Return the (x, y) coordinate for the center point of the cell that contains the specified text.  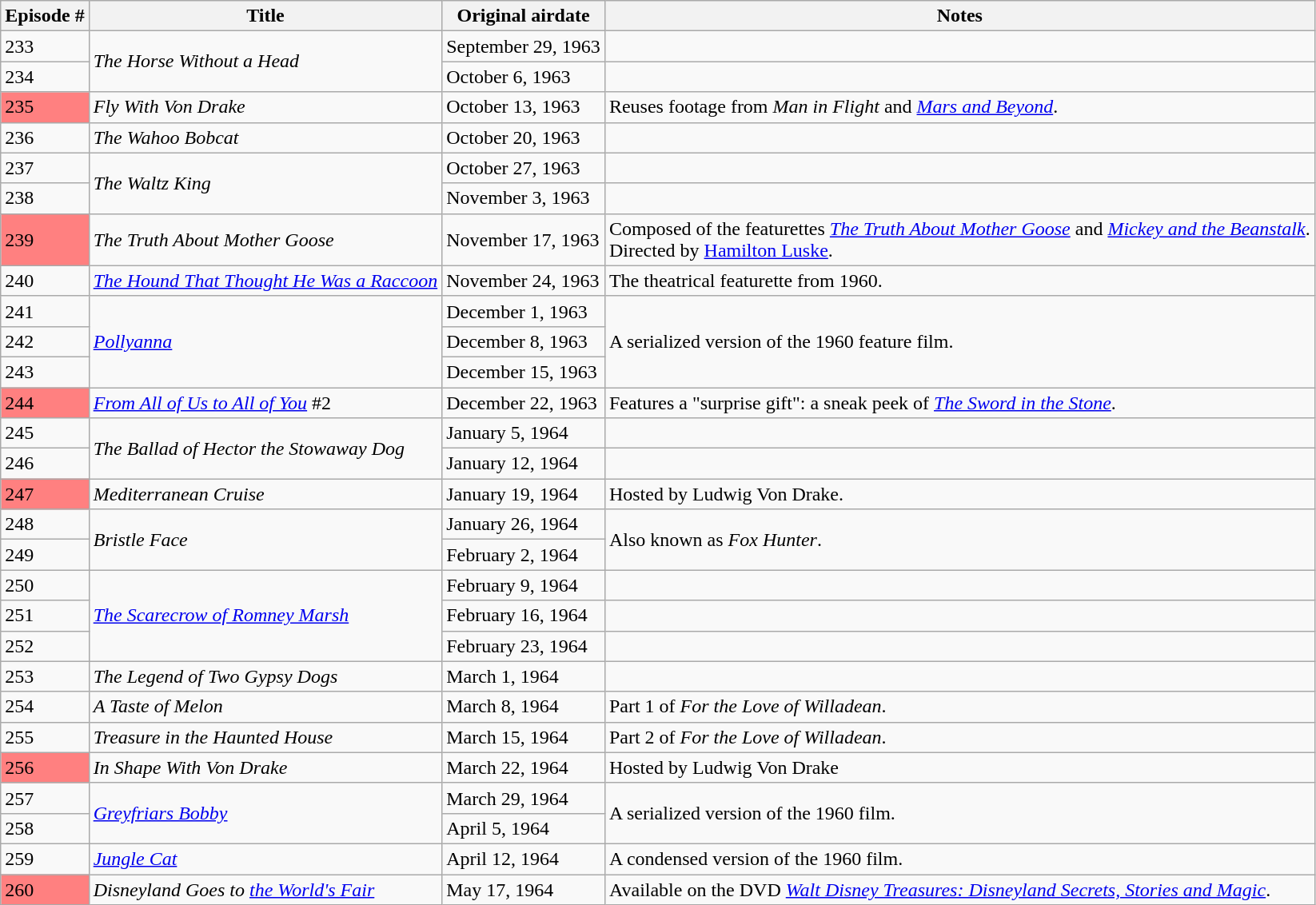
November 17, 1963 (524, 240)
April 5, 1964 (524, 828)
January 12, 1964 (524, 464)
Jungle Cat (265, 859)
Also known as Fox Hunter. (959, 540)
259 (45, 859)
Episode # (45, 16)
257 (45, 798)
Title (265, 16)
A serialized version of the 1960 feature film. (959, 341)
234 (45, 77)
The Legend of Two Gypsy Dogs (265, 676)
A serialized version of the 1960 film. (959, 813)
254 (45, 707)
244 (45, 402)
Mediterranean Cruise (265, 494)
256 (45, 767)
245 (45, 433)
241 (45, 311)
February 9, 1964 (524, 585)
Part 2 of For the Love of Willadean. (959, 737)
September 29, 1963 (524, 46)
The Waltz King (265, 183)
247 (45, 494)
December 15, 1963 (524, 372)
239 (45, 240)
Notes (959, 16)
252 (45, 646)
April 12, 1964 (524, 859)
May 17, 1964 (524, 890)
255 (45, 737)
250 (45, 585)
Pollyanna (265, 341)
From All of Us to All of You #2 (265, 402)
February 16, 1964 (524, 616)
A condensed version of the 1960 film. (959, 859)
February 2, 1964 (524, 555)
March 8, 1964 (524, 707)
258 (45, 828)
Composed of the featurettes The Truth About Mother Goose and Mickey and the Beanstalk.Directed by Hamilton Luske. (959, 240)
Fly With Von Drake (265, 107)
242 (45, 341)
The Ballad of Hector the Stowaway Dog (265, 449)
January 19, 1964 (524, 494)
January 5, 1964 (524, 433)
December 1, 1963 (524, 311)
Bristle Face (265, 540)
The Truth About Mother Goose (265, 240)
October 27, 1963 (524, 168)
246 (45, 464)
248 (45, 524)
March 15, 1964 (524, 737)
236 (45, 138)
249 (45, 555)
December 8, 1963 (524, 341)
240 (45, 281)
In Shape With Von Drake (265, 767)
Hosted by Ludwig Von Drake (959, 767)
March 22, 1964 (524, 767)
October 20, 1963 (524, 138)
March 1, 1964 (524, 676)
237 (45, 168)
Greyfriars Bobby (265, 813)
Hosted by Ludwig Von Drake. (959, 494)
Features a "surprise gift": a sneak peek of The Sword in the Stone. (959, 402)
February 23, 1964 (524, 646)
The Scarecrow of Romney Marsh (265, 616)
The Hound That Thought He Was a Raccoon (265, 281)
A Taste of Melon (265, 707)
Treasure in the Haunted House (265, 737)
October 6, 1963 (524, 77)
238 (45, 198)
November 24, 1963 (524, 281)
Reuses footage from Man in Flight and Mars and Beyond. (959, 107)
251 (45, 616)
Part 1 of For the Love of Willadean. (959, 707)
December 22, 1963 (524, 402)
March 29, 1964 (524, 798)
November 3, 1963 (524, 198)
Original airdate (524, 16)
The theatrical featurette from 1960. (959, 281)
243 (45, 372)
Disneyland Goes to the World's Fair (265, 890)
Available on the DVD Walt Disney Treasures: Disneyland Secrets, Stories and Magic. (959, 890)
The Wahoo Bobcat (265, 138)
260 (45, 890)
January 26, 1964 (524, 524)
October 13, 1963 (524, 107)
233 (45, 46)
The Horse Without a Head (265, 62)
235 (45, 107)
253 (45, 676)
